Capture the cell that displays the provided text and extract its (X, Y) central coordinate. 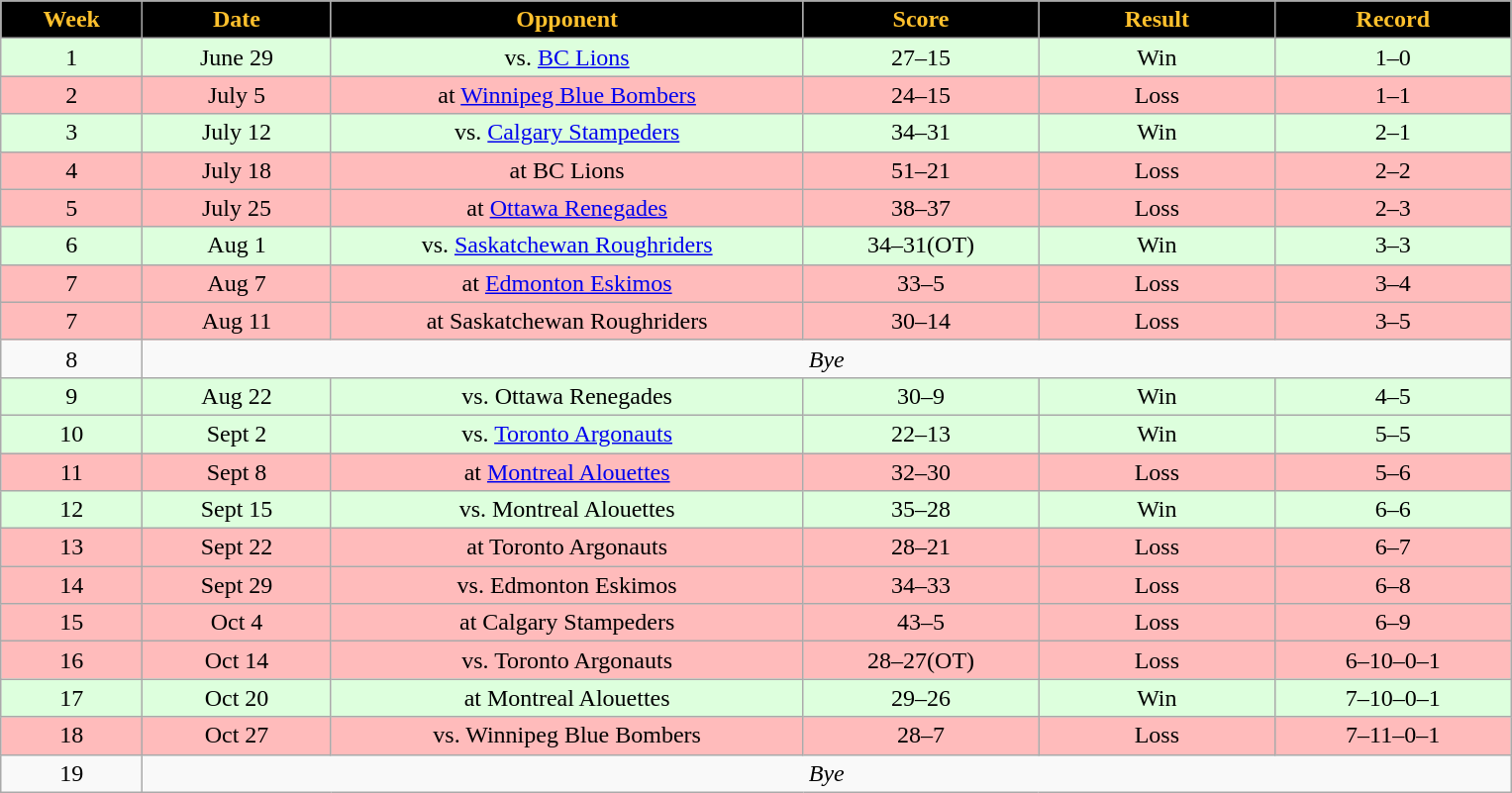
16 (71, 660)
Aug 11 (238, 321)
Oct 20 (238, 698)
13 (71, 547)
Aug 7 (238, 283)
3–5 (1392, 321)
Score (921, 20)
vs. Calgary Stampeders (566, 133)
June 29 (238, 57)
1–0 (1392, 57)
2 (71, 95)
29–26 (921, 698)
30–9 (921, 396)
vs. Ottawa Renegades (566, 396)
19 (71, 773)
1–1 (1392, 95)
28–21 (921, 547)
38–37 (921, 208)
Date (238, 20)
8 (71, 358)
July 12 (238, 133)
Oct 14 (238, 660)
vs. Winnipeg Blue Bombers (566, 736)
18 (71, 736)
27–15 (921, 57)
14 (71, 585)
7–10–0–1 (1392, 698)
at Winnipeg Blue Bombers (566, 95)
5–5 (1392, 434)
9 (71, 396)
33–5 (921, 283)
4 (71, 170)
35–28 (921, 510)
6 (71, 246)
July 18 (238, 170)
Record (1392, 20)
43–5 (921, 623)
Result (1157, 20)
11 (71, 472)
Sept 22 (238, 547)
at BC Lions (566, 170)
6–9 (1392, 623)
Oct 27 (238, 736)
5–6 (1392, 472)
vs. BC Lions (566, 57)
34–31 (921, 133)
at Toronto Argonauts (566, 547)
Oct 4 (238, 623)
2–1 (1392, 133)
Sept 15 (238, 510)
24–15 (921, 95)
34–33 (921, 585)
July 25 (238, 208)
July 5 (238, 95)
vs. Edmonton Eskimos (566, 585)
5 (71, 208)
3–3 (1392, 246)
1 (71, 57)
6–10–0–1 (1392, 660)
Opponent (566, 20)
28–27(OT) (921, 660)
4–5 (1392, 396)
15 (71, 623)
Aug 22 (238, 396)
at Calgary Stampeders (566, 623)
12 (71, 510)
at Saskatchewan Roughriders (566, 321)
2–2 (1392, 170)
30–14 (921, 321)
vs. Montreal Alouettes (566, 510)
3–4 (1392, 283)
3 (71, 133)
Sept 8 (238, 472)
17 (71, 698)
10 (71, 434)
Sept 29 (238, 585)
at Edmonton Eskimos (566, 283)
Sept 2 (238, 434)
32–30 (921, 472)
7–11–0–1 (1392, 736)
Aug 1 (238, 246)
6–6 (1392, 510)
2–3 (1392, 208)
at Ottawa Renegades (566, 208)
6–7 (1392, 547)
28–7 (921, 736)
6–8 (1392, 585)
51–21 (921, 170)
34–31(OT) (921, 246)
22–13 (921, 434)
vs. Saskatchewan Roughriders (566, 246)
Week (71, 20)
